Return (X, Y) of the center of cell containing provided text 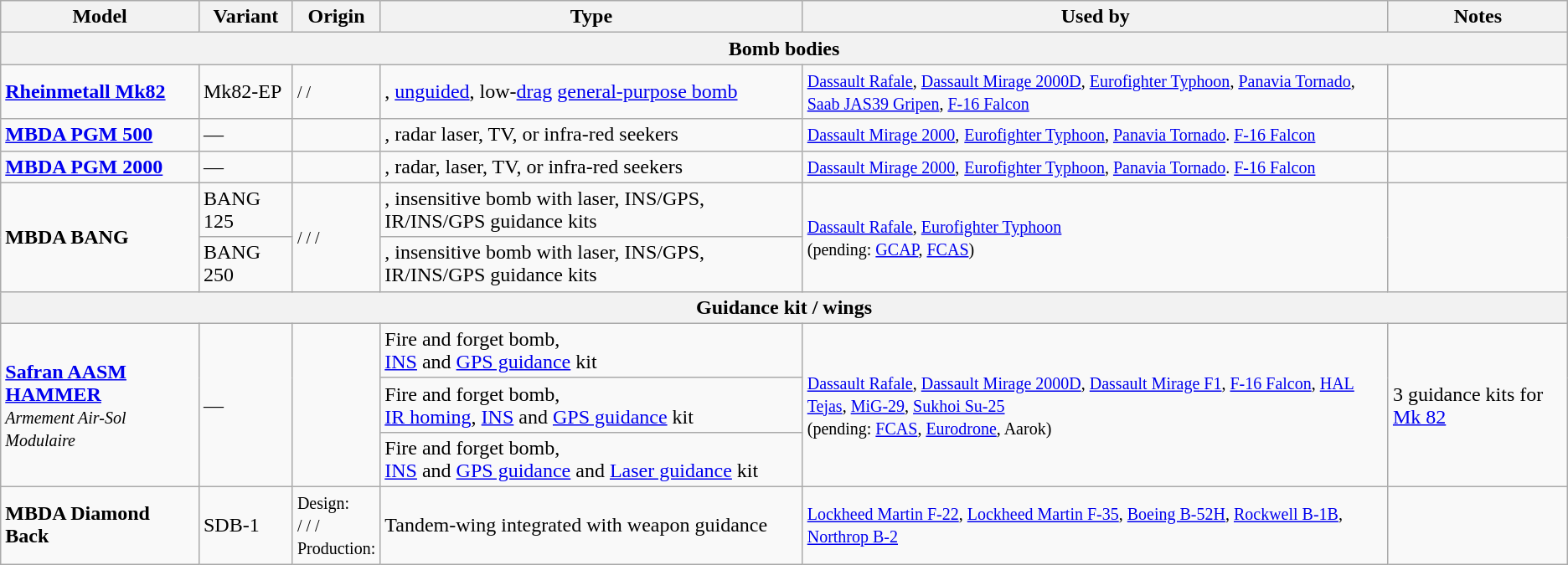
BANG 125 (245, 209)
, radar laser, TV, or infra-red seekers (591, 135)
, radar, laser, TV, or infra-red seekers (591, 167)
Dassault Rafale, Dassault Mirage 2000D, Eurofighter Typhoon, Panavia Tornado, Saab JAS39 Gripen, F-16 Falcon (1096, 92)
Tandem-wing integrated with weapon guidance (591, 525)
Type (591, 17)
/ / / (336, 237)
Notes (1478, 17)
Origin (336, 17)
Bomb bodies (784, 49)
Dassault Rafale, Eurofighter Typhoon(pending: GCAP, FCAS) (1096, 237)
Rheinmetall Mk82 (101, 92)
Dassault Rafale, Dassault Mirage 2000D, Dassault Mirage F1, F-16 Falcon, HAL Tejas, MiG-29, Sukhoi Su-25(pending: FCAS, Eurodrone, Aarok) (1096, 405)
BANG 250 (245, 265)
Design: / / / Production: (336, 525)
Used by (1096, 17)
Fire and forget bomb,INS and GPS guidance and Laser guidance kit (591, 459)
Fire and forget bomb,IR homing, INS and GPS guidance kit (591, 405)
/ / (336, 92)
3 guidance kits for Mk 82 (1478, 405)
Mk82-EP (245, 92)
Fire and forget bomb,INS and GPS guidance kit (591, 350)
MBDA BANG (101, 237)
, unguided, low-drag general-purpose bomb (591, 92)
MBDA PGM 500 (101, 135)
Lockheed Martin F-22, Lockheed Martin F-35, Boeing B-52H, Rockwell B-1B, Northrop B-2 (1096, 525)
Guidance kit / wings (784, 307)
Model (101, 17)
Safran AASM HAMMERArmement Air-Sol Modulaire (101, 405)
Variant (245, 17)
MBDA PGM 2000 (101, 167)
SDB-1 (245, 525)
MBDA Diamond Back (101, 525)
